Extract the (X, Y) coordinate from the center of the cell holding the provided text.  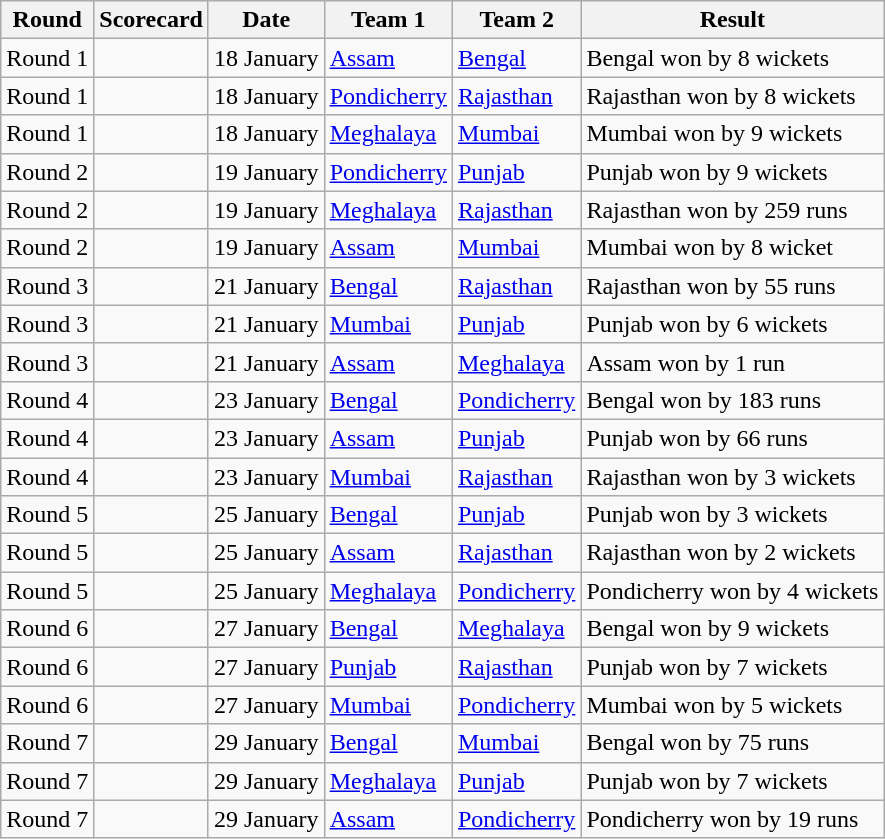
Punjab won by 66 runs (732, 438)
Mumbai won by 8 wicket (732, 248)
Rajasthan won by 2 wickets (732, 553)
Team 2 (516, 20)
Pondicherry won by 4 wickets (732, 591)
Bengal won by 75 runs (732, 743)
Bengal won by 8 wickets (732, 58)
Bengal won by 183 runs (732, 400)
Scorecard (152, 20)
Rajasthan won by 8 wickets (732, 96)
Rajasthan won by 55 runs (732, 286)
Bengal won by 9 wickets (732, 629)
Punjab won by 6 wickets (732, 324)
Pondicherry won by 19 runs (732, 819)
Rajasthan won by 259 runs (732, 210)
Mumbai won by 5 wickets (732, 705)
Punjab won by 3 wickets (732, 515)
Round (48, 20)
Punjab won by 9 wickets (732, 172)
Date (266, 20)
Assam won by 1 run (732, 362)
Team 1 (388, 20)
Rajasthan won by 3 wickets (732, 477)
Mumbai won by 9 wickets (732, 134)
Result (732, 20)
